Locate the cell with the specified text and output its [x, y] center coordinate. 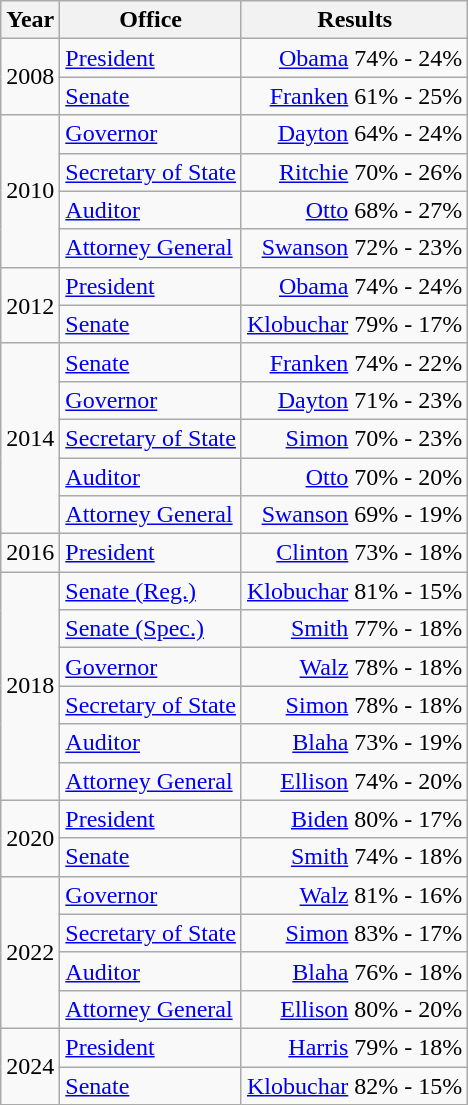
Blaha 73% - 19% [354, 743]
Office [151, 20]
Harris 79% - 18% [354, 1047]
Swanson 69% - 19% [354, 515]
Year [30, 20]
2010 [30, 191]
Swanson 72% - 23% [354, 248]
2018 [30, 686]
2020 [30, 838]
Blaha 76% - 18% [354, 971]
Clinton 73% - 18% [354, 553]
Ritchie 70% - 26% [354, 172]
2014 [30, 438]
Simon 70% - 23% [354, 438]
Dayton 64% - 24% [354, 134]
Ellison 74% - 20% [354, 781]
Klobuchar 81% - 15% [354, 591]
Ellison 80% - 20% [354, 1009]
Franken 74% - 22% [354, 362]
2022 [30, 952]
Klobuchar 79% - 17% [354, 324]
Biden 80% - 17% [354, 819]
Senate (Reg.) [151, 591]
Results [354, 20]
2008 [30, 77]
Otto 68% - 27% [354, 210]
Simon 83% - 17% [354, 933]
Senate (Spec.) [151, 629]
Walz 78% - 18% [354, 667]
Smith 74% - 18% [354, 857]
Otto 70% - 20% [354, 477]
Franken 61% - 25% [354, 96]
Walz 81% - 16% [354, 895]
Smith 77% - 18% [354, 629]
2024 [30, 1066]
Simon 78% - 18% [354, 705]
Klobuchar 82% - 15% [354, 1085]
Dayton 71% - 23% [354, 400]
2016 [30, 553]
2012 [30, 305]
